Capture the cell that displays the provided text and extract its (x, y) central coordinate. 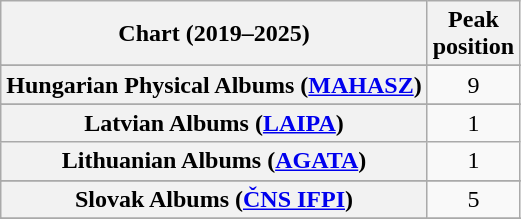
Latvian Albums (LAIPA) (214, 123)
9 (473, 85)
Chart (2019–2025) (214, 34)
Lithuanian Albums (AGATA) (214, 161)
Peakposition (473, 34)
Hungarian Physical Albums (MAHASZ) (214, 85)
Slovak Albums (ČNS IFPI) (214, 199)
5 (473, 199)
